Output the [x, y] coordinate of the center of the cell containing the given text.  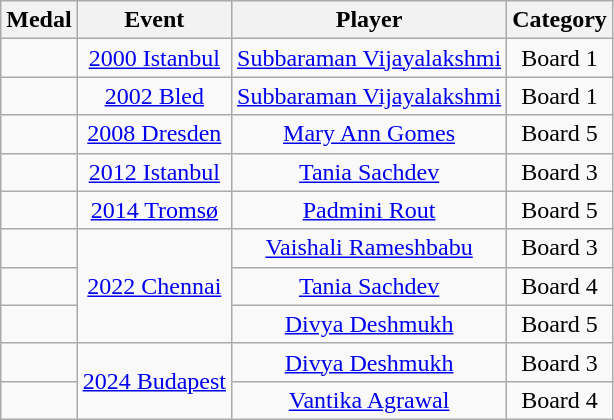
Mary Ann Gomes [370, 134]
Vaishali Rameshbabu [370, 248]
2014 Tromsø [154, 210]
Vantika Agrawal [370, 400]
Padmini Rout [370, 210]
2000 Istanbul [154, 58]
Event [154, 20]
2008 Dresden [154, 134]
2024 Budapest [154, 381]
2022 Chennai [154, 286]
Medal [39, 20]
Category [560, 20]
2002 Bled [154, 96]
Player [370, 20]
2012 Istanbul [154, 172]
